Identify which cell holds the provided text, then report its [x, y] central coordinate. 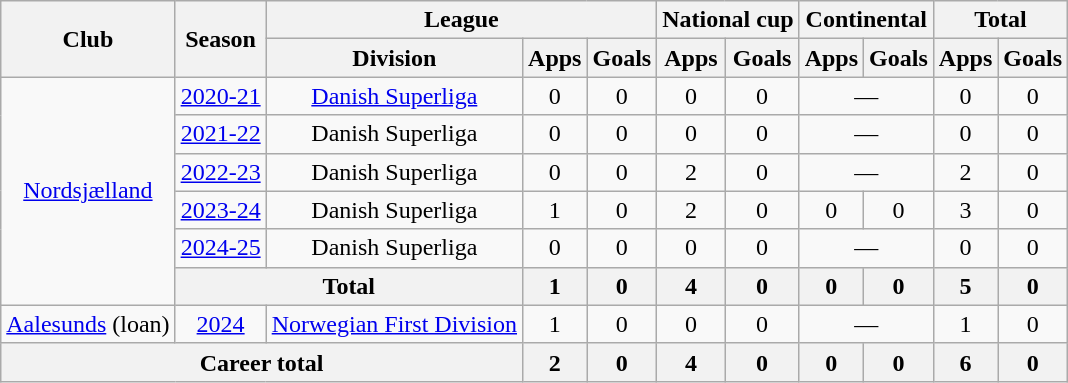
Career total [262, 362]
2021-22 [220, 134]
2024-25 [220, 248]
2020-21 [220, 96]
6 [965, 362]
Season [220, 39]
2023-24 [220, 210]
Club [88, 39]
Norwegian First Division [394, 324]
5 [965, 286]
Nordsjælland [88, 191]
2022-23 [220, 172]
National cup [728, 20]
League [462, 20]
Continental [866, 20]
3 [965, 210]
2024 [220, 324]
Division [394, 58]
Aalesunds (loan) [88, 324]
